Return the [x, y] coordinate for the center point of the cell that contains the specified text.  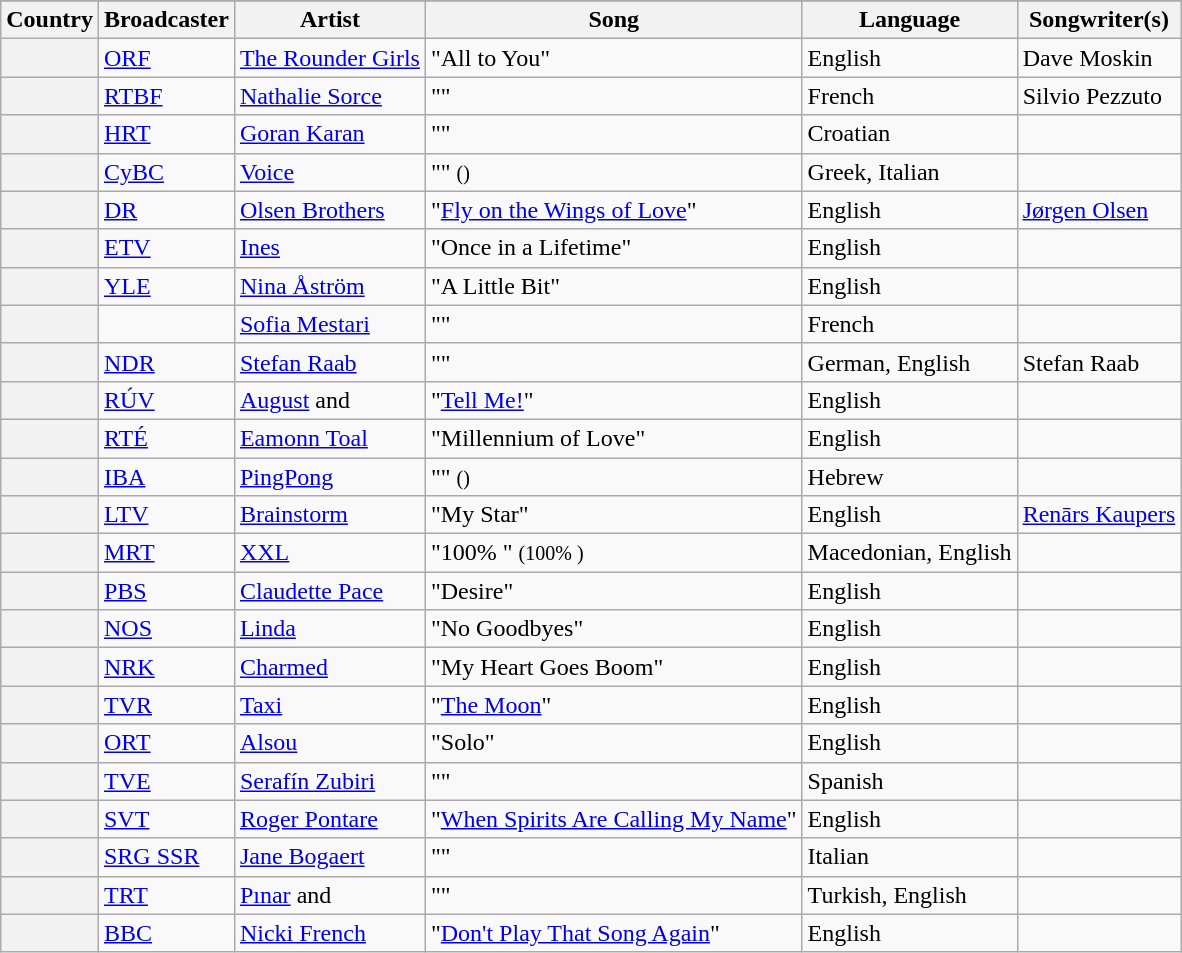
Dave Moskin [1099, 58]
Broadcaster [166, 20]
Nina Åström [330, 286]
Turkish, English [910, 895]
ETV [166, 248]
"My Star" [614, 515]
Charmed [330, 667]
Nicki French [330, 933]
Jane Bogaert [330, 857]
Linda [330, 629]
Greek, Italian [910, 172]
Alsou [330, 743]
Italian [910, 857]
RTBF [166, 96]
"Desire" [614, 591]
"Don't Play That Song Again" [614, 933]
PingPong [330, 477]
The Rounder Girls [330, 58]
TVR [166, 705]
Eamonn Toal [330, 438]
"No Goodbyes" [614, 629]
ORF [166, 58]
"Fly on the Wings of Love" [614, 210]
SVT [166, 819]
TRT [166, 895]
Macedonian, English [910, 553]
"When Spirits Are Calling My Name" [614, 819]
German, English [910, 362]
Nathalie Sorce [330, 96]
"Solo" [614, 743]
"100% " (100% ) [614, 553]
Goran Karan [330, 134]
Claudette Pace [330, 591]
RTÉ [166, 438]
"All to You" [614, 58]
"Tell Me!" [614, 400]
XXL [330, 553]
"The Moon" [614, 705]
YLE [166, 286]
NOS [166, 629]
Spanish [910, 781]
August and [330, 400]
IBA [166, 477]
HRT [166, 134]
Pınar and [330, 895]
LTV [166, 515]
CyBC [166, 172]
Artist [330, 20]
BBC [166, 933]
Brainstorm [330, 515]
Songwriter(s) [1099, 20]
Voice [330, 172]
Silvio Pezzuto [1099, 96]
Song [614, 20]
TVE [166, 781]
DR [166, 210]
Taxi [330, 705]
NDR [166, 362]
"A Little Bit" [614, 286]
"Once in a Lifetime" [614, 248]
Ines [330, 248]
Roger Pontare [330, 819]
Croatian [910, 134]
Renārs Kaupers [1099, 515]
"Millennium of Love" [614, 438]
"My Heart Goes Boom" [614, 667]
Jørgen Olsen [1099, 210]
PBS [166, 591]
Olsen Brothers [330, 210]
Country [50, 20]
Sofia Mestari [330, 324]
NRK [166, 667]
Language [910, 20]
SRG SSR [166, 857]
Hebrew [910, 477]
RÚV [166, 400]
Serafín Zubiri [330, 781]
MRT [166, 553]
ORT [166, 743]
